Find where the given text appears and provide that cell's center as (X, Y) coordinate. 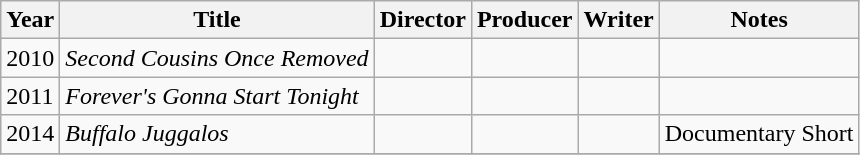
Year (30, 20)
Notes (759, 20)
Documentary Short (759, 134)
2014 (30, 134)
2011 (30, 96)
Director (422, 20)
Second Cousins Once Removed (217, 58)
Buffalo Juggalos (217, 134)
Forever's Gonna Start Tonight (217, 96)
Producer (524, 20)
2010 (30, 58)
Writer (618, 20)
Title (217, 20)
